Identify which cell holds the provided text, then report its (X, Y) central coordinate. 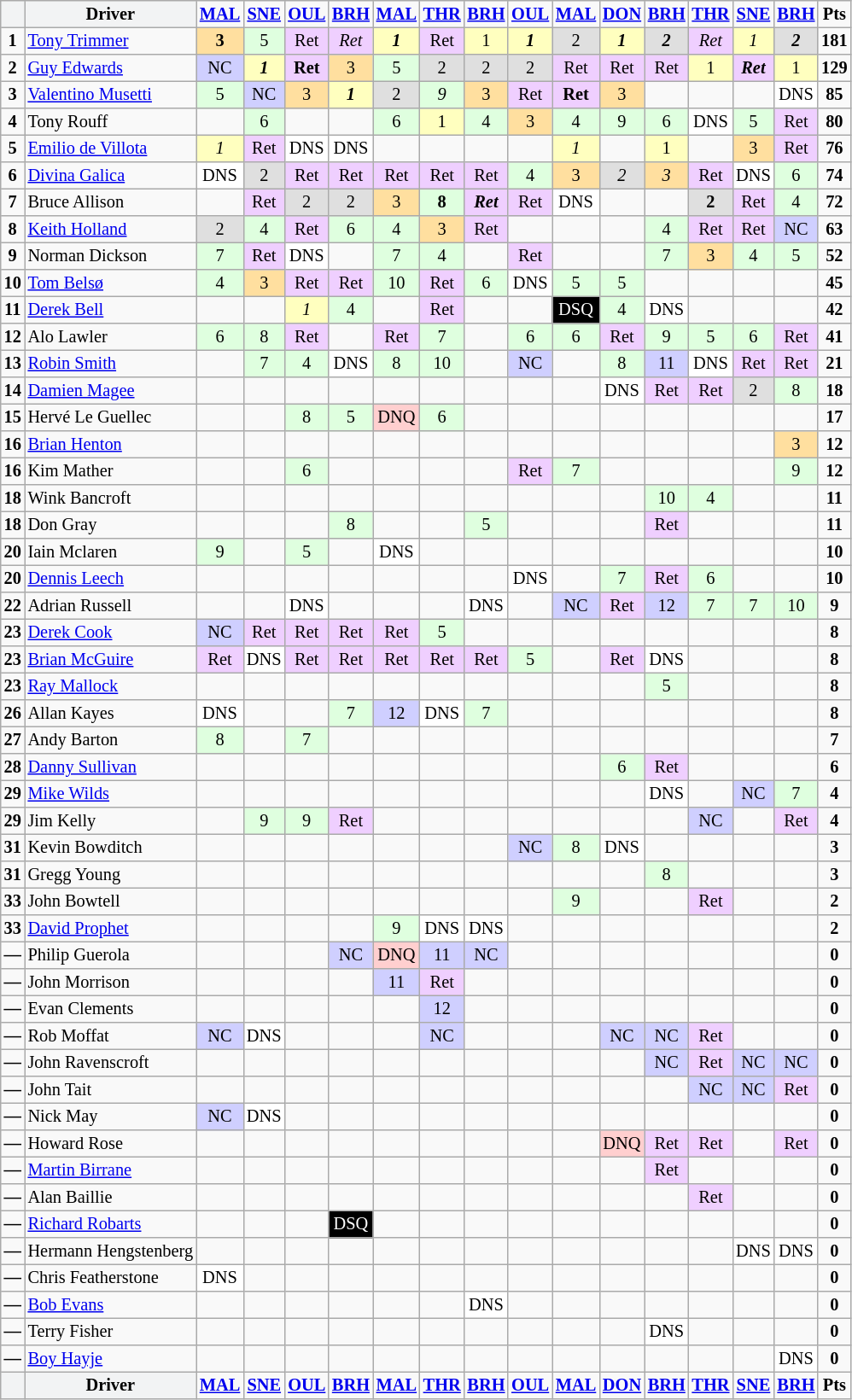
Jim Kelly (111, 821)
Ray Mallock (111, 686)
Kevin Bowditch (111, 848)
Mike Wilds (111, 794)
Damien Magee (111, 391)
Guy Edwards (111, 68)
Chris Featherstone (111, 1278)
Keith Holland (111, 230)
27 (13, 740)
Hervé Le Guellec (111, 417)
Gregg Young (111, 875)
15 (13, 417)
74 (834, 176)
Adrian Russell (111, 606)
76 (834, 149)
26 (13, 714)
63 (834, 230)
129 (834, 68)
85 (834, 95)
Tom Belsø (111, 283)
Iain Mclaren (111, 552)
Rob Moffat (111, 1036)
181 (834, 41)
Hermann Hengstenberg (111, 1251)
Philip Guerola (111, 955)
Derek Cook (111, 633)
Danny Sullivan (111, 767)
Brian McGuire (111, 660)
17 (834, 417)
42 (834, 310)
Brian Henton (111, 445)
41 (834, 337)
John Bowtell (111, 901)
Andy Barton (111, 740)
Howard Rose (111, 1144)
52 (834, 256)
45 (834, 283)
John Tait (111, 1090)
David Prophet (111, 929)
80 (834, 122)
Wink Bancroft (111, 499)
Alan Baillie (111, 1198)
Terry Fisher (111, 1332)
Martin Birrane (111, 1170)
Kim Mather (111, 471)
Emilio de Villota (111, 149)
Dennis Leech (111, 579)
Tony Rouff (111, 122)
Derek Bell (111, 310)
Norman Dickson (111, 256)
Richard Robarts (111, 1224)
Boy Hayje (111, 1359)
Alo Lawler (111, 337)
Divina Galica (111, 176)
John Morrison (111, 983)
22 (13, 606)
13 (13, 364)
Nick May (111, 1117)
John Ravenscroft (111, 1063)
Don Gray (111, 525)
28 (13, 767)
14 (13, 391)
Evan Clements (111, 1009)
72 (834, 202)
Bruce Allison (111, 202)
Tony Trimmer (111, 41)
21 (834, 364)
Valentino Musetti (111, 95)
Robin Smith (111, 364)
Bob Evans (111, 1305)
Allan Kayes (111, 714)
